Capture the cell that displays the provided text and extract its (x, y) central coordinate. 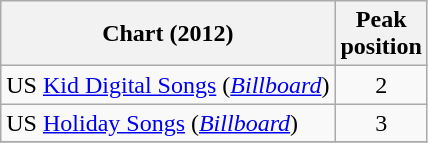
US Holiday Songs (Billboard) (168, 123)
US Kid Digital Songs (Billboard) (168, 85)
2 (381, 85)
Peakposition (381, 34)
Chart (2012) (168, 34)
3 (381, 123)
